Find where the given text appears and provide that cell's center as (X, Y) coordinate. 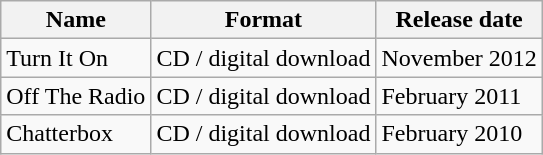
February 2011 (459, 96)
Format (264, 20)
Chatterbox (76, 134)
February 2010 (459, 134)
Name (76, 20)
November 2012 (459, 58)
Release date (459, 20)
Turn It On (76, 58)
Off The Radio (76, 96)
